Return [x, y] of the center of cell containing provided text 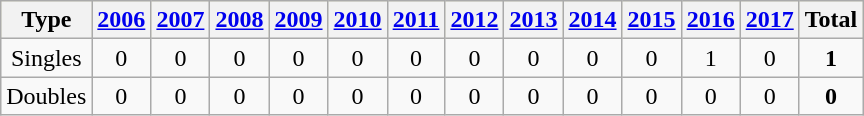
2009 [298, 20]
Singles [46, 58]
2007 [180, 20]
Total [831, 20]
2017 [770, 20]
2008 [240, 20]
2014 [592, 20]
2011 [416, 20]
Doubles [46, 96]
2015 [652, 20]
2012 [474, 20]
2016 [710, 20]
2006 [122, 20]
Type [46, 20]
2013 [534, 20]
2010 [358, 20]
